Return the (X, Y) coordinate for the center point of the cell that contains the specified text.  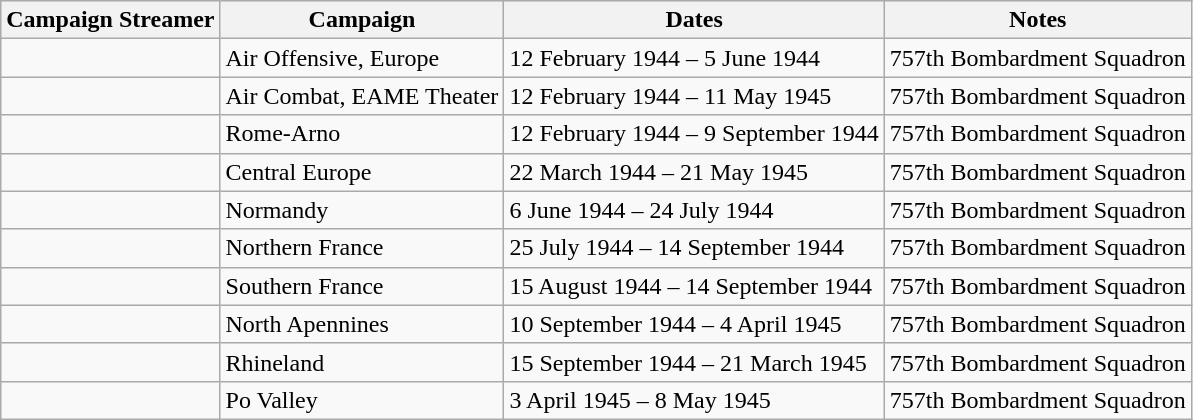
15 August 1944 – 14 September 1944 (694, 286)
Dates (694, 20)
Notes (1038, 20)
Air Offensive, Europe (362, 58)
Southern France (362, 286)
Campaign (362, 20)
Northern France (362, 248)
Rome-Arno (362, 134)
12 February 1944 – 9 September 1944 (694, 134)
Rhineland (362, 362)
Air Combat, EAME Theater (362, 96)
15 September 1944 – 21 March 1945 (694, 362)
Normandy (362, 210)
10 September 1944 – 4 April 1945 (694, 324)
12 February 1944 – 11 May 1945 (694, 96)
22 March 1944 – 21 May 1945 (694, 172)
Po Valley (362, 400)
North Apennines (362, 324)
3 April 1945 – 8 May 1945 (694, 400)
Campaign Streamer (110, 20)
Central Europe (362, 172)
6 June 1944 – 24 July 1944 (694, 210)
12 February 1944 – 5 June 1944 (694, 58)
25 July 1944 – 14 September 1944 (694, 248)
